Capture the cell that displays the provided text and extract its (x, y) central coordinate. 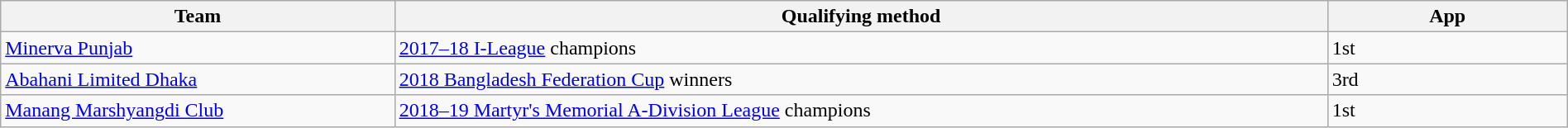
2018 Bangladesh Federation Cup winners (861, 79)
Manang Marshyangdi Club (198, 111)
Team (198, 17)
2018–19 Martyr's Memorial A-Division League champions (861, 111)
Minerva Punjab (198, 48)
App (1447, 17)
2017–18 I-League champions (861, 48)
Abahani Limited Dhaka (198, 79)
3rd (1447, 79)
Qualifying method (861, 17)
